Locate the cell with the specified text and output its [x, y] center coordinate. 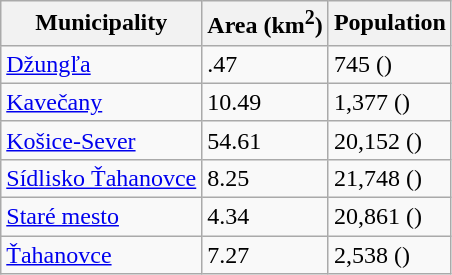
Džungľa [102, 64]
8.25 [266, 178]
7.27 [266, 255]
745 () [390, 64]
20,152 () [390, 140]
4.34 [266, 217]
2,538 () [390, 255]
20,861 () [390, 217]
1,377 () [390, 102]
54.61 [266, 140]
Ťahanovce [102, 255]
10.49 [266, 102]
Area (km2) [266, 24]
.47 [266, 64]
21,748 () [390, 178]
Sídlisko Ťahanovce [102, 178]
Kavečany [102, 102]
Population [390, 24]
Municipality [102, 24]
Košice-Sever [102, 140]
Staré mesto [102, 217]
